Detect which cell encompasses the target text, then output its [X, Y] center coordinate. 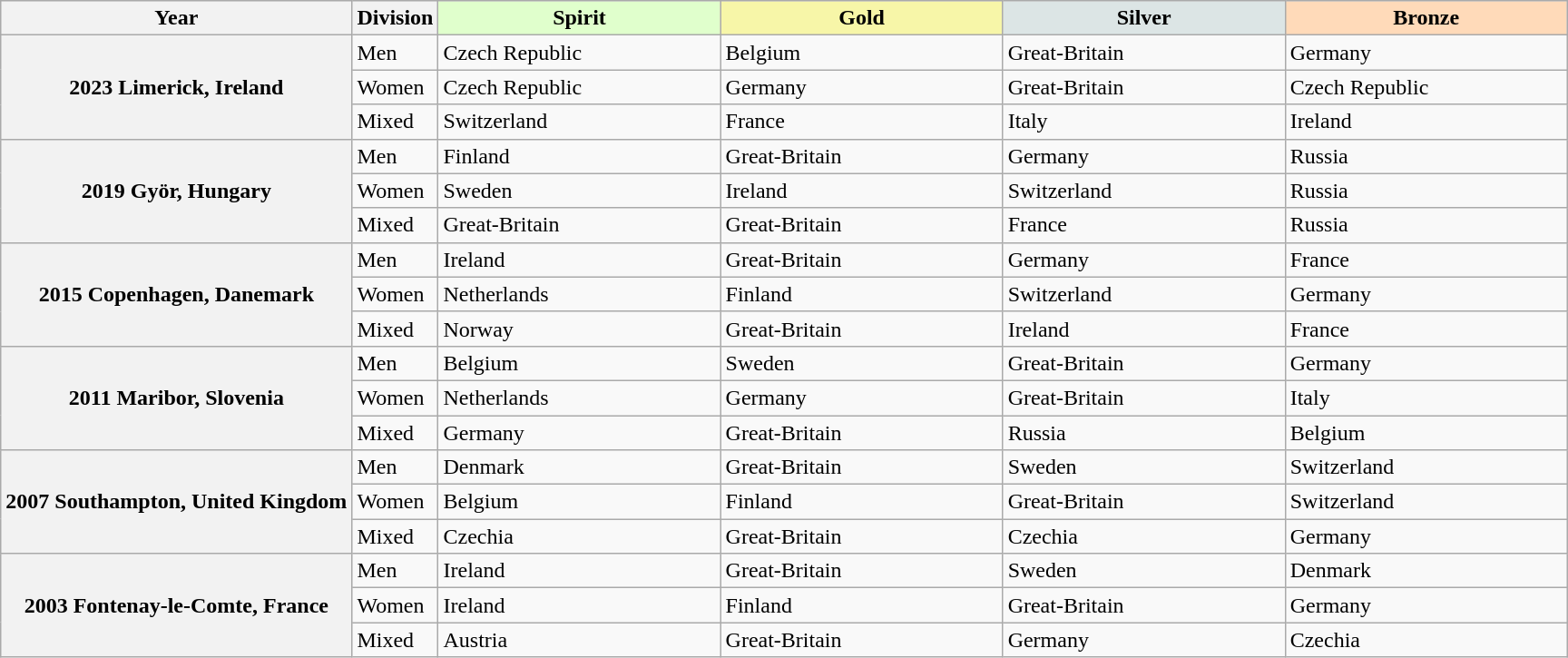
2023 Limerick, Ireland [176, 87]
Gold [862, 18]
Austria [579, 640]
2011 Maribor, Slovenia [176, 398]
2019 Györ, Hungary [176, 191]
Division [396, 18]
Year [176, 18]
Spirit [579, 18]
Bronze [1426, 18]
Silver [1143, 18]
Norway [579, 329]
2003 Fontenay-le-Comte, France [176, 605]
2007 Southampton, United Kingdom [176, 502]
2015 Copenhagen, Danemark [176, 294]
